Search for the cell housing the specified text and yield its [x, y] center coordinate. 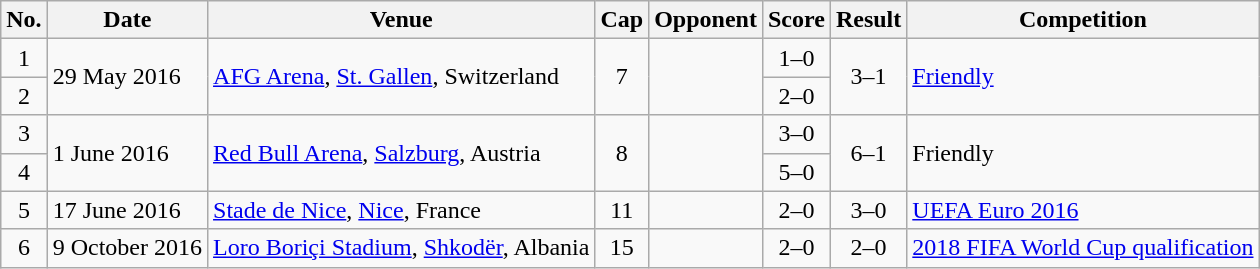
Competition [1083, 20]
No. [24, 20]
6–1 [868, 153]
1 June 2016 [127, 153]
1 [24, 58]
Venue [402, 20]
7 [622, 77]
6 [24, 248]
29 May 2016 [127, 77]
5–0 [796, 172]
4 [24, 172]
11 [622, 210]
15 [622, 248]
Score [796, 20]
9 October 2016 [127, 248]
Date [127, 20]
2018 FIFA World Cup qualification [1083, 248]
3 [24, 134]
Result [868, 20]
1–0 [796, 58]
Stade de Nice, Nice, France [402, 210]
AFG Arena, St. Gallen, Switzerland [402, 77]
Opponent [706, 20]
8 [622, 153]
17 June 2016 [127, 210]
Cap [622, 20]
3–1 [868, 77]
5 [24, 210]
2 [24, 96]
Loro Boriçi Stadium, Shkodër, Albania [402, 248]
Red Bull Arena, Salzburg, Austria [402, 153]
UEFA Euro 2016 [1083, 210]
